For the text-containing cell, return its midpoint in [x, y] coordinate format. 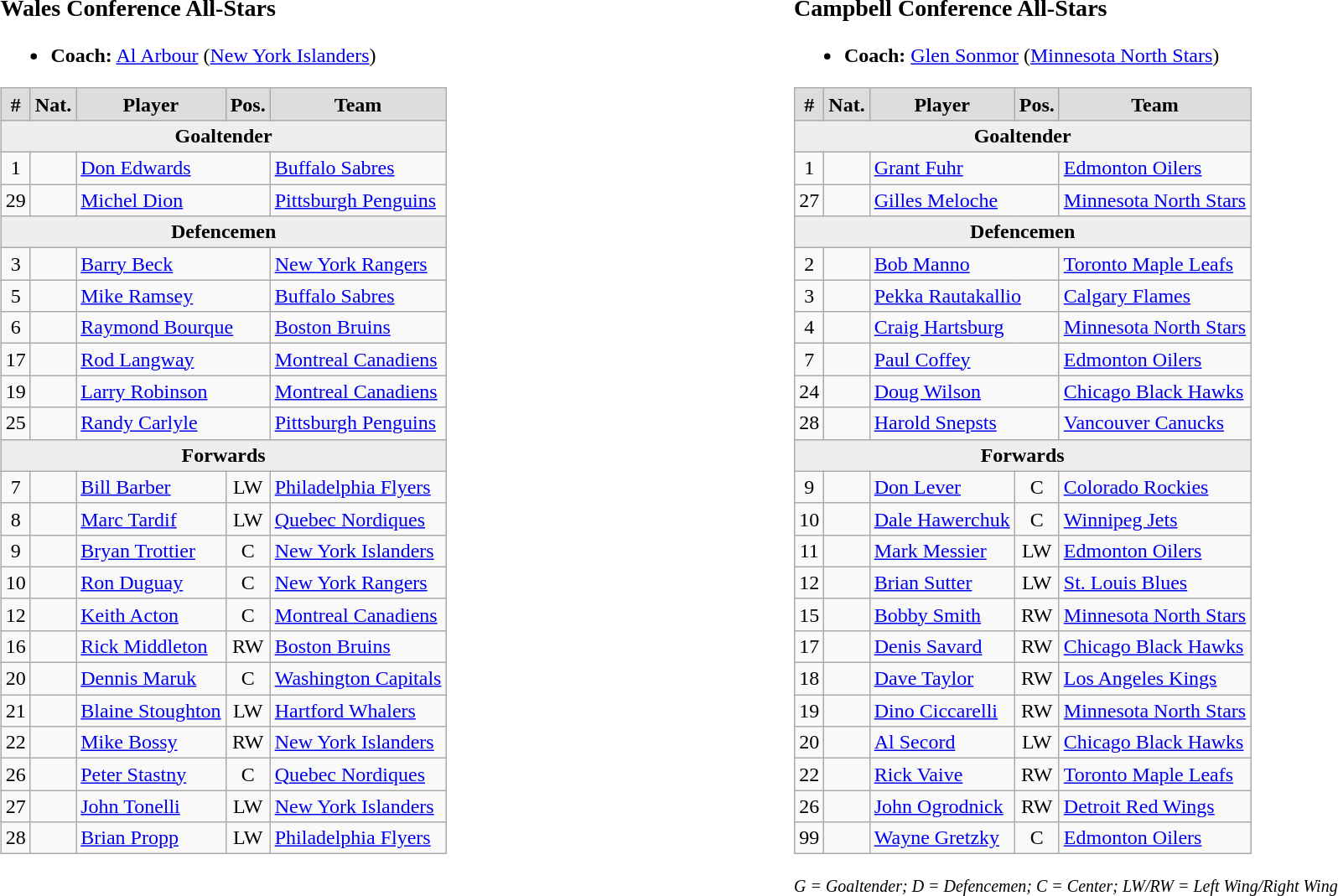
Detroit Red Wings [1154, 806]
Blaine Stoughton [151, 711]
Dennis Maruk [151, 679]
5 [15, 296]
Raymond Bourque [173, 328]
Calgary Flames [1154, 296]
Ron Duguay [151, 583]
John Tonelli [151, 806]
Dave Taylor [942, 679]
Don Edwards [173, 168]
Pekka Rautakallio [964, 296]
Brian Propp [151, 838]
11 [810, 551]
Larry Robinson [173, 391]
Michel Dion [173, 200]
Paul Coffey [964, 360]
Mike Bossy [151, 743]
Rod Langway [173, 360]
Wayne Gretzky [942, 838]
Marc Tardif [151, 519]
Grant Fuhr [964, 168]
Al Secord [942, 743]
Vancouver Canucks [1154, 423]
Rick Middleton [151, 646]
Dino Ciccarelli [942, 711]
99 [810, 838]
Craig Hartsburg [964, 328]
Peter Stastny [151, 774]
Mark Messier [942, 551]
Bobby Smith [942, 614]
Gilles Meloche [964, 200]
Bill Barber [151, 487]
21 [15, 711]
15 [810, 614]
16 [15, 646]
Bryan Trottier [151, 551]
Rick Vaive [942, 774]
Don Lever [942, 487]
Colorado Rockies [1154, 487]
25 [15, 423]
Washington Capitals [358, 679]
Brian Sutter [942, 583]
18 [810, 679]
Doug Wilson [964, 391]
4 [810, 328]
Barry Beck [173, 264]
8 [15, 519]
2 [810, 264]
Winnipeg Jets [1154, 519]
Harold Snepsts [964, 423]
Dale Hawerchuk [942, 519]
St. Louis Blues [1154, 583]
Bob Manno [964, 264]
Keith Acton [151, 614]
Mike Ramsey [173, 296]
Denis Savard [942, 646]
24 [810, 391]
Hartford Whalers [358, 711]
Los Angeles Kings [1154, 679]
6 [15, 328]
Randy Carlyle [173, 423]
29 [15, 200]
John Ogrodnick [942, 806]
